From the cell containing the given text, extract its center point as [X, Y] coordinate. 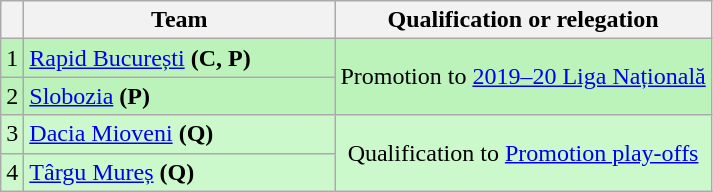
Promotion to 2019–20 Liga Națională [523, 77]
4 [12, 172]
Qualification or relegation [523, 20]
Rapid București (C, P) [180, 58]
Qualification to Promotion play-offs [523, 153]
3 [12, 134]
Târgu Mureș (Q) [180, 172]
1 [12, 58]
2 [12, 96]
Slobozia (P) [180, 96]
Team [180, 20]
Dacia Mioveni (Q) [180, 134]
